Output the (x, y) coordinate of the center of the cell containing the given text.  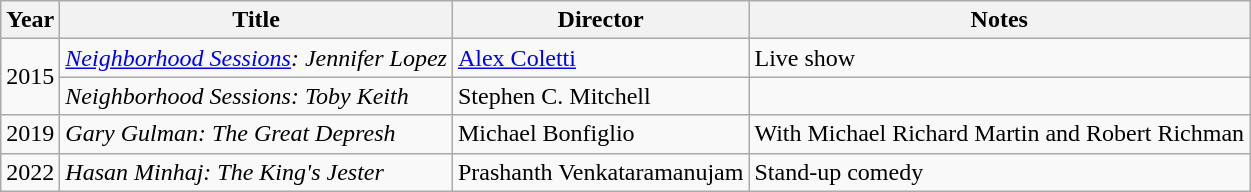
2019 (30, 134)
Title (256, 20)
Michael Bonfiglio (600, 134)
Hasan Minhaj: The King's Jester (256, 172)
With Michael Richard Martin and Robert Richman (1000, 134)
Neighborhood Sessions: Toby Keith (256, 96)
Live show (1000, 58)
Alex Coletti (600, 58)
Director (600, 20)
2015 (30, 77)
Gary Gulman: The Great Depresh (256, 134)
Neighborhood Sessions: Jennifer Lopez (256, 58)
Stand-up comedy (1000, 172)
Stephen C. Mitchell (600, 96)
Notes (1000, 20)
Year (30, 20)
2022 (30, 172)
Prashanth Venkataramanujam (600, 172)
